Scan for the cell matching the given text and deliver its (x, y) coordinate at center. 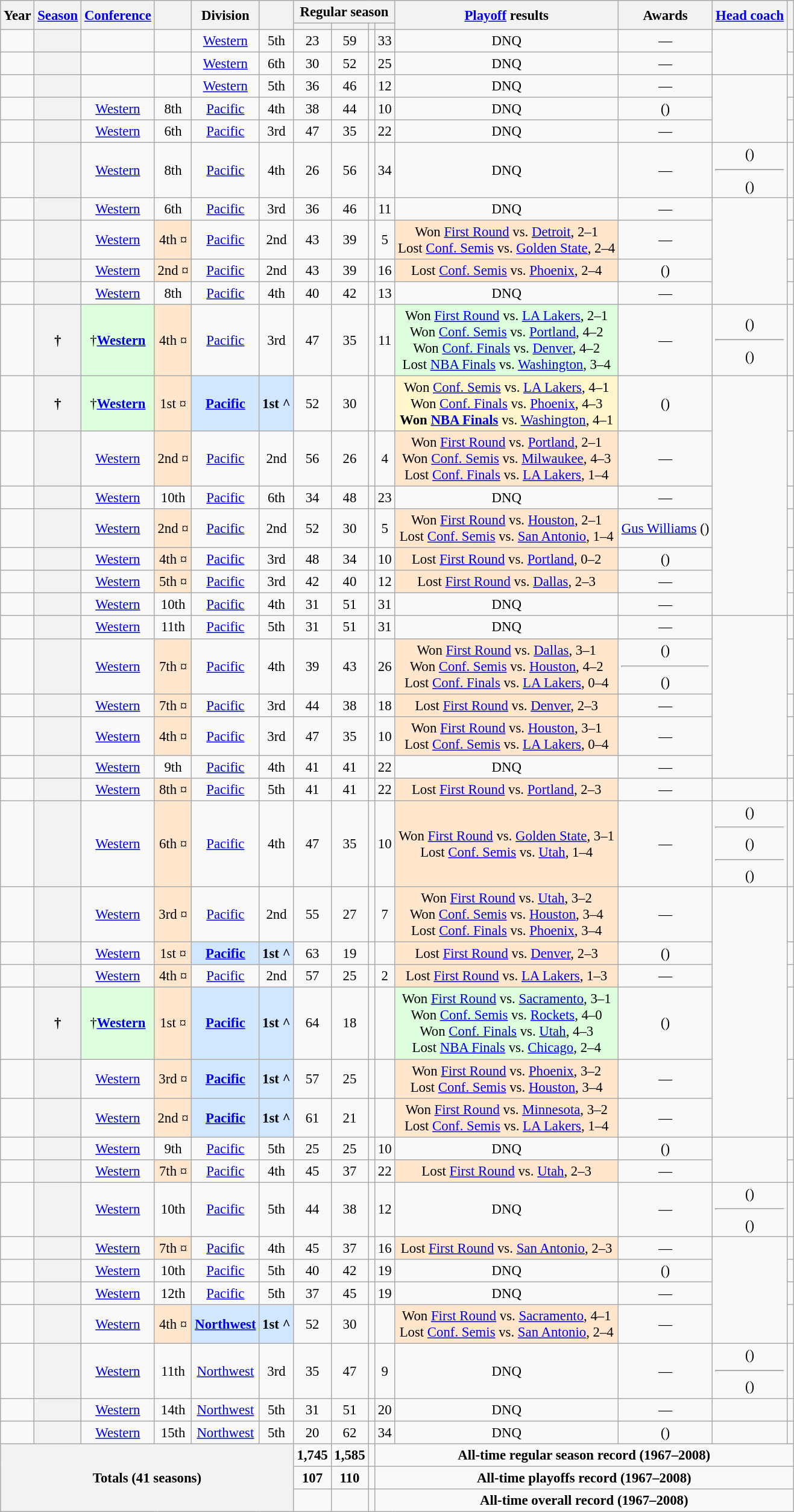
Gus Williams () (666, 528)
61 (312, 1118)
110 (350, 1478)
All-time regular season record (1967–2008) (584, 1455)
Won First Round vs. Minnesota, 3–2Lost Conf. Semis vs. LA Lakers, 1–4 (506, 1118)
Won First Round vs. Houston, 3–1Lost Conf. Semis vs. LA Lakers, 0–4 (506, 736)
1,585 (350, 1455)
Won First Round vs. LA Lakers, 2–1Won Conf. Semis vs. Portland, 4–2Won Conf. Finals vs. Denver, 4–2Lost NBA Finals vs. Washington, 3–4 (506, 340)
6th ¤ (173, 844)
All-time overall record (1967–2008) (584, 1501)
9 (385, 1371)
Conference (118, 15)
62 (350, 1432)
Lost First Round vs. Utah, 2–3 (506, 1171)
Won First Round vs. Phoenix, 3–2Lost Conf. Semis vs. Houston, 3–4 (506, 1079)
Lost First Round vs. Portland, 2–3 (506, 790)
13 (385, 293)
Lost First Round vs. Dallas, 2–3 (506, 582)
64 (312, 1024)
12th (173, 1294)
Regular season (344, 12)
14th (173, 1410)
Year (17, 15)
Won First Round vs. Golden State, 3–1Lost Conf. Semis vs. Utah, 1–4 (506, 844)
107 (312, 1478)
Playoff results (506, 15)
Head coach (750, 15)
Won First Round vs. Dallas, 3–1Won Conf. Semis vs. Houston, 4–2Lost Conf. Finals vs. LA Lakers, 0–4 (506, 666)
Won Conf. Semis vs. LA Lakers, 4–1Won Conf. Finals vs. Phoenix, 4–3Won NBA Finals vs. Washington, 4–1 (506, 403)
Won First Round vs. Portland, 2–1Won Conf. Semis vs. Milwaukee, 4–3Lost Conf. Finals vs. LA Lakers, 1–4 (506, 459)
8th ¤ (173, 790)
Season (58, 15)
63 (312, 954)
Won First Round vs. Detroit, 2–1Lost Conf. Semis vs. Golden State, 2–4 (506, 240)
Awards (666, 15)
1,745 (312, 1455)
Won First Round vs. Houston, 2–1Lost Conf. Semis vs. San Antonio, 1–4 (506, 528)
59 (350, 41)
() () () (750, 844)
Lost First Round vs. San Antonio, 2–3 (506, 1248)
15th (173, 1432)
Won First Round vs. Sacramento, 3–1Won Conf. Semis vs. Rockets, 4–0Won Conf. Finals vs. Utah, 4–3Lost NBA Finals vs. Chicago, 2–4 (506, 1024)
4 (385, 459)
All-time playoffs record (1967–2008) (584, 1478)
2 (385, 976)
Lost First Round vs. Portland, 0–2 (506, 559)
Lost Conf. Semis vs. Phoenix, 2–4 (506, 271)
33 (385, 41)
Lost First Round vs. LA Lakers, 1–3 (506, 976)
Division (225, 15)
Won First Round vs. Sacramento, 4–1Lost Conf. Semis vs. San Antonio, 2–4 (506, 1324)
Totals (41 seasons) (147, 1477)
27 (350, 915)
7 (385, 915)
55 (312, 915)
Won First Round vs. Utah, 3–2Won Conf. Semis vs. Houston, 3–4Lost Conf. Finals vs. Phoenix, 3–4 (506, 915)
5th ¤ (173, 582)
21 (350, 1118)
